Scan for the cell matching the given text and deliver its [x, y] coordinate at center. 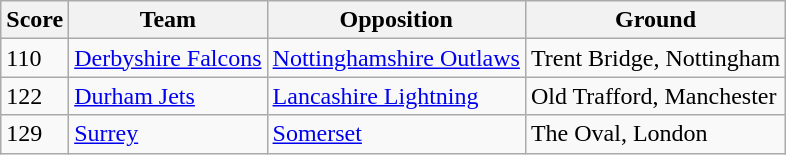
122 [35, 96]
The Oval, London [655, 134]
Team [168, 20]
Somerset [396, 134]
Opposition [396, 20]
Old Trafford, Manchester [655, 96]
Durham Jets [168, 96]
Derbyshire Falcons [168, 58]
Nottinghamshire Outlaws [396, 58]
Lancashire Lightning [396, 96]
Surrey [168, 134]
129 [35, 134]
110 [35, 58]
Ground [655, 20]
Score [35, 20]
Trent Bridge, Nottingham [655, 58]
